Provide the [X, Y] coordinate of the cell's center where the given text is located.  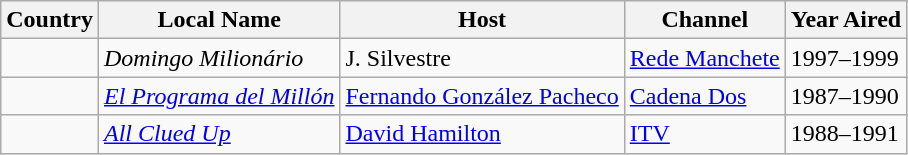
Host [482, 20]
El Programa del Millón [219, 96]
Local Name [219, 20]
1987–1990 [846, 96]
David Hamilton [482, 134]
All Clued Up [219, 134]
Cadena Dos [704, 96]
1997–1999 [846, 58]
Rede Manchete [704, 58]
1988–1991 [846, 134]
J. Silvestre [482, 58]
Channel [704, 20]
Fernando González Pacheco [482, 96]
Country [50, 20]
Year Aired [846, 20]
Domingo Milionário [219, 58]
ITV [704, 134]
